Find where the given text appears and provide that cell's center as (x, y) coordinate. 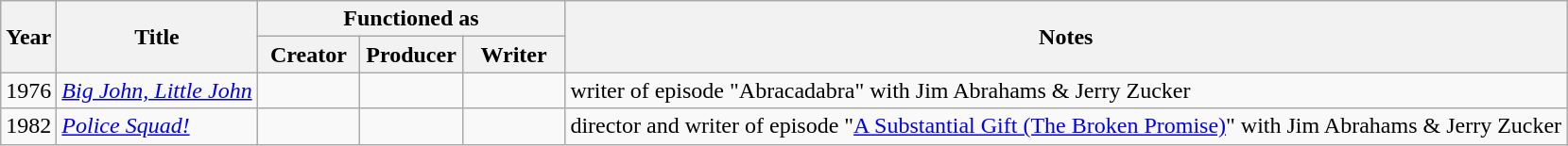
Year (28, 37)
Functioned as (411, 19)
Creator (308, 55)
Producer (412, 55)
Big John, Little John (157, 90)
Notes (1066, 37)
Police Squad! (157, 126)
1976 (28, 90)
Title (157, 37)
Writer (514, 55)
1982 (28, 126)
writer of episode "Abracadabra" with Jim Abrahams & Jerry Zucker (1066, 90)
director and writer of episode "A Substantial Gift (The Broken Promise)" with Jim Abrahams & Jerry Zucker (1066, 126)
